Return (X, Y) of the center of cell containing provided text 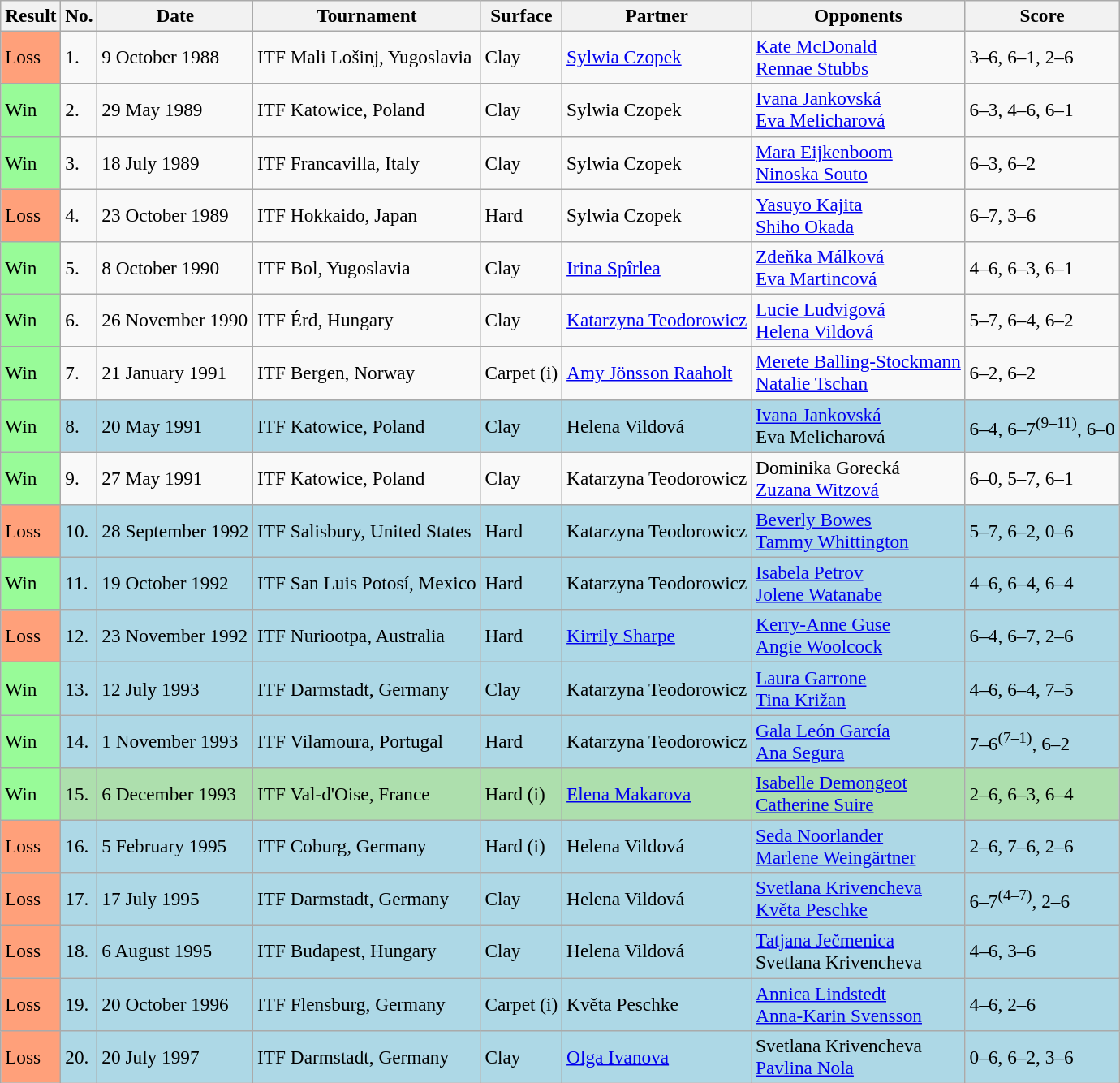
23 November 1992 (175, 636)
2–6, 7–6, 2–6 (1042, 846)
Zdeňka Málková Eva Martincová (859, 268)
7–6(7–1), 6–2 (1042, 740)
1. (80, 57)
Yasuyo Kajita Shiho Okada (859, 214)
6–7(4–7), 2–6 (1042, 900)
8. (80, 425)
ITF Budapest, Hungary (367, 951)
Tatjana Ječmenica Svetlana Krivencheva (859, 951)
6. (80, 320)
2. (80, 110)
20 May 1991 (175, 425)
14. (80, 740)
Dominika Gorecká Zuzana Witzová (859, 477)
ITF Salisbury, United States (367, 531)
ITF Flensburg, Germany (367, 1003)
Partner (657, 15)
5–7, 6–4, 6–2 (1042, 320)
5 February 1995 (175, 846)
4–6, 6–3, 6–1 (1042, 268)
Amy Jönsson Raaholt (657, 373)
4–6, 6–4, 7–5 (1042, 688)
ITF Érd, Hungary (367, 320)
6–7, 3–6 (1042, 214)
Date (175, 15)
Svetlana Krivencheva Květa Peschke (859, 900)
6–0, 5–7, 6–1 (1042, 477)
3. (80, 162)
4. (80, 214)
Svetlana Krivencheva Pavlina Nola (859, 1057)
ITF Francavilla, Italy (367, 162)
ITF San Luis Potosí, Mexico (367, 583)
Opponents (859, 15)
9. (80, 477)
20 October 1996 (175, 1003)
8 October 1990 (175, 268)
19 October 1992 (175, 583)
13. (80, 688)
6–3, 4–6, 6–1 (1042, 110)
Isabelle Demongeot Catherine Suire (859, 794)
20 July 1997 (175, 1057)
4–6, 6–4, 6–4 (1042, 583)
Merete Balling-Stockmann Natalie Tschan (859, 373)
Isabela Petrov Jolene Watanabe (859, 583)
6–4, 6–7, 2–6 (1042, 636)
6–2, 6–2 (1042, 373)
10. (80, 531)
26 November 1990 (175, 320)
18 July 1989 (175, 162)
ITF Nuriootpa, Australia (367, 636)
12 July 1993 (175, 688)
0–6, 6–2, 3–6 (1042, 1057)
20. (80, 1057)
3–6, 6–1, 2–6 (1042, 57)
Surface (521, 15)
1 November 1993 (175, 740)
Mara Eijkenboom Ninoska Souto (859, 162)
ITF Val-d'Oise, France (367, 794)
4–6, 2–6 (1042, 1003)
Kirrily Sharpe (657, 636)
17. (80, 900)
28 September 1992 (175, 531)
9 October 1988 (175, 57)
16. (80, 846)
6–4, 6–7(9–11), 6–0 (1042, 425)
6 August 1995 (175, 951)
Seda Noorlander Marlene Weingärtner (859, 846)
Kerry-Anne Guse Angie Woolcock (859, 636)
No. (80, 15)
ITF Hokkaido, Japan (367, 214)
29 May 1989 (175, 110)
18. (80, 951)
4–6, 3–6 (1042, 951)
ITF Bol, Yugoslavia (367, 268)
Result (31, 15)
23 October 1989 (175, 214)
19. (80, 1003)
ITF Vilamoura, Portugal (367, 740)
11. (80, 583)
Olga Ivanova (657, 1057)
6 December 1993 (175, 794)
Tournament (367, 15)
15. (80, 794)
Lucie Ludvigová Helena Vildová (859, 320)
5. (80, 268)
Květa Peschke (657, 1003)
Beverly Bowes Tammy Whittington (859, 531)
Score (1042, 15)
Elena Makarova (657, 794)
ITF Coburg, Germany (367, 846)
5–7, 6–2, 0–6 (1042, 531)
6–3, 6–2 (1042, 162)
ITF Mali Lošinj, Yugoslavia (367, 57)
27 May 1991 (175, 477)
Gala León García Ana Segura (859, 740)
12. (80, 636)
17 July 1995 (175, 900)
Kate McDonald Rennae Stubbs (859, 57)
2–6, 6–3, 6–4 (1042, 794)
7. (80, 373)
21 January 1991 (175, 373)
Annica Lindstedt Anna-Karin Svensson (859, 1003)
Laura Garrone Tina Križan (859, 688)
Irina Spîrlea (657, 268)
ITF Bergen, Norway (367, 373)
